Pinpoint the cell where the given text exists, returning its (x, y) midpoint coordinate. 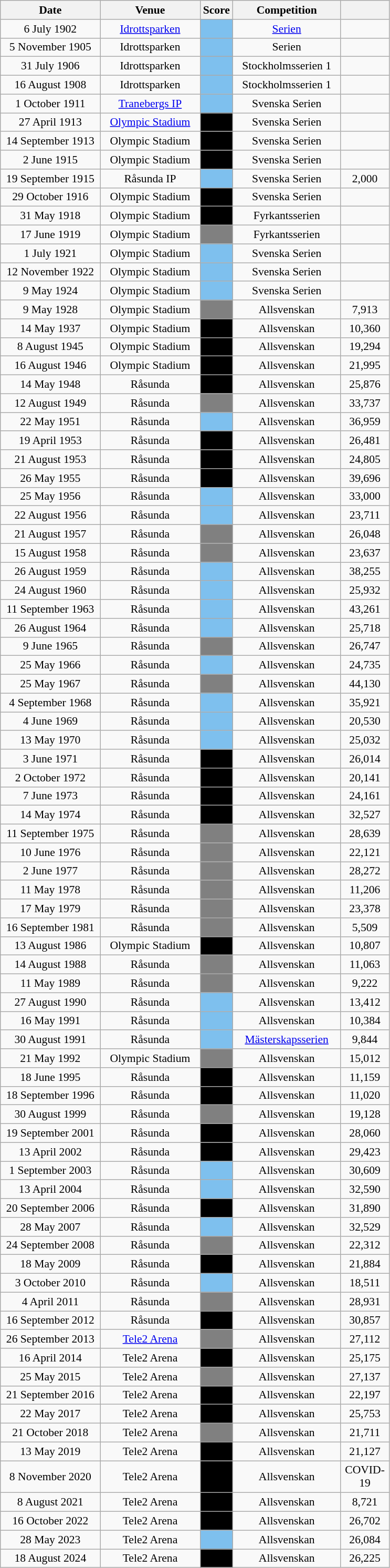
39,696 (365, 478)
16 April 2014 (50, 1358)
2 June 1915 (50, 160)
16 September 2012 (50, 1321)
20,530 (365, 721)
29,423 (365, 1152)
33,737 (365, 403)
19,128 (365, 1115)
16 May 1991 (50, 1021)
13 April 2004 (50, 1190)
30,857 (365, 1321)
28,639 (365, 834)
4 September 1968 (50, 703)
Date (50, 10)
3 October 2010 (50, 1283)
14 May 1974 (50, 815)
22 May 2017 (50, 1414)
24 August 1960 (50, 591)
8 August 1945 (50, 347)
8 November 2020 (50, 1477)
5 November 1905 (50, 47)
9 June 1965 (50, 646)
27,112 (365, 1339)
9,222 (365, 984)
44,130 (365, 684)
2 October 1972 (50, 778)
14 May 1948 (50, 385)
32,527 (365, 815)
16 August 1946 (50, 366)
11,206 (365, 890)
18 May 2009 (50, 1264)
25,932 (365, 591)
16 August 1908 (50, 85)
7 June 1973 (50, 796)
26,048 (365, 534)
16 September 1981 (50, 927)
24 September 2008 (50, 1245)
22 May 1951 (50, 422)
21 September 2016 (50, 1395)
11 September 1975 (50, 834)
30 August 1999 (50, 1115)
17 June 1919 (50, 235)
26 August 1959 (50, 572)
21 May 1992 (50, 1058)
21 October 2018 (50, 1433)
13 April 2002 (50, 1152)
18 September 1996 (50, 1096)
Mästerskapsserien (287, 1040)
21 August 1953 (50, 459)
10,360 (365, 328)
15 August 1958 (50, 553)
1 September 2003 (50, 1171)
21,711 (365, 1433)
23,378 (365, 909)
8 August 2021 (50, 1502)
5,509 (365, 927)
27 August 1990 (50, 1002)
22,197 (365, 1395)
15,012 (365, 1058)
2,000 (365, 179)
25,753 (365, 1414)
28,272 (365, 871)
22,121 (365, 852)
19 September 1915 (50, 179)
Råsunda IP (150, 179)
8,721 (365, 1502)
19 April 1953 (50, 441)
16 October 2022 (50, 1521)
26 May 1955 (50, 478)
26,084 (365, 1540)
26,747 (365, 646)
28,060 (365, 1133)
9 May 1928 (50, 310)
29 October 1916 (50, 197)
26,702 (365, 1521)
21 August 1957 (50, 534)
25 May 2015 (50, 1377)
1 October 1911 (50, 104)
13 May 2019 (50, 1451)
10,807 (365, 946)
43,261 (365, 609)
26,225 (365, 1559)
35,921 (365, 703)
25 May 1967 (50, 684)
14 September 1913 (50, 141)
Tranebergs IP (150, 104)
36,959 (365, 422)
12 August 1949 (50, 403)
11 September 1963 (50, 609)
20,141 (365, 778)
26 August 1964 (50, 628)
11 May 1978 (50, 890)
12 November 1922 (50, 272)
30,609 (365, 1171)
Venue (150, 10)
11,020 (365, 1096)
17 May 1979 (50, 909)
Competition (287, 10)
28 May 2023 (50, 1540)
13 May 1970 (50, 740)
10,384 (365, 1021)
24,735 (365, 665)
19,294 (365, 347)
20 September 2006 (50, 1208)
31 May 1918 (50, 216)
9,844 (365, 1040)
21,127 (365, 1451)
4 April 2011 (50, 1302)
4 June 1969 (50, 721)
31 July 1906 (50, 66)
18,511 (365, 1283)
32,529 (365, 1227)
1 July 1921 (50, 253)
32,590 (365, 1190)
26,014 (365, 759)
13 August 1986 (50, 946)
27 April 1913 (50, 122)
26 September 2013 (50, 1339)
Score (216, 10)
2 June 1977 (50, 871)
27,137 (365, 1377)
26,481 (365, 441)
14 August 1988 (50, 965)
11,063 (365, 965)
21,884 (365, 1264)
23,711 (365, 515)
COVID-19 (365, 1477)
25 May 1956 (50, 497)
25,175 (365, 1358)
13,412 (365, 1002)
31,890 (365, 1208)
6 July 1902 (50, 29)
38,255 (365, 572)
24,161 (365, 796)
25,876 (365, 385)
24,805 (365, 459)
23,637 (365, 553)
14 May 1937 (50, 328)
28,931 (365, 1302)
25 May 1966 (50, 665)
18 June 1995 (50, 1077)
11 May 1989 (50, 984)
3 June 1971 (50, 759)
28 May 2007 (50, 1227)
11,159 (365, 1077)
10 June 1976 (50, 852)
21,995 (365, 366)
22 August 1956 (50, 515)
33,000 (365, 497)
7,913 (365, 310)
18 August 2024 (50, 1559)
25,032 (365, 740)
30 August 1991 (50, 1040)
25,718 (365, 628)
19 September 2001 (50, 1133)
22,312 (365, 1245)
9 May 1924 (50, 291)
